Extract the (X, Y) coordinate from the center of the cell holding the provided text.  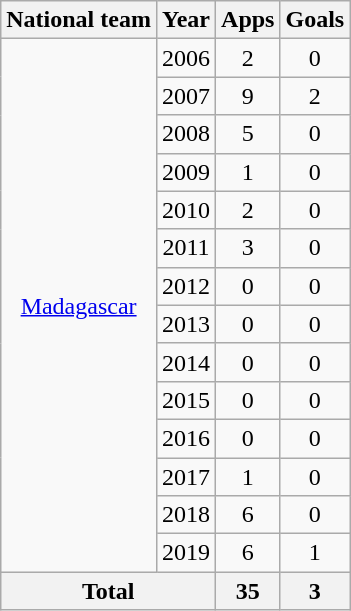
2011 (186, 248)
2006 (186, 58)
Madagascar (79, 306)
2010 (186, 210)
2007 (186, 96)
2017 (186, 477)
2018 (186, 515)
2008 (186, 134)
2012 (186, 286)
2016 (186, 438)
Total (108, 591)
2015 (186, 400)
9 (248, 96)
Goals (315, 20)
2019 (186, 553)
2009 (186, 172)
Year (186, 20)
Apps (248, 20)
2013 (186, 324)
National team (79, 20)
2014 (186, 362)
35 (248, 591)
5 (248, 134)
